Determine the [x, y] coordinate at the center of the cell enclosing the given text.  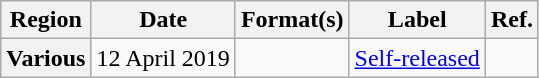
Label [417, 20]
Date [163, 20]
Self-released [417, 58]
Various [46, 58]
Region [46, 20]
12 April 2019 [163, 58]
Ref. [512, 20]
Format(s) [292, 20]
